Pinpoint the cell where the given text exists, returning its (X, Y) midpoint coordinate. 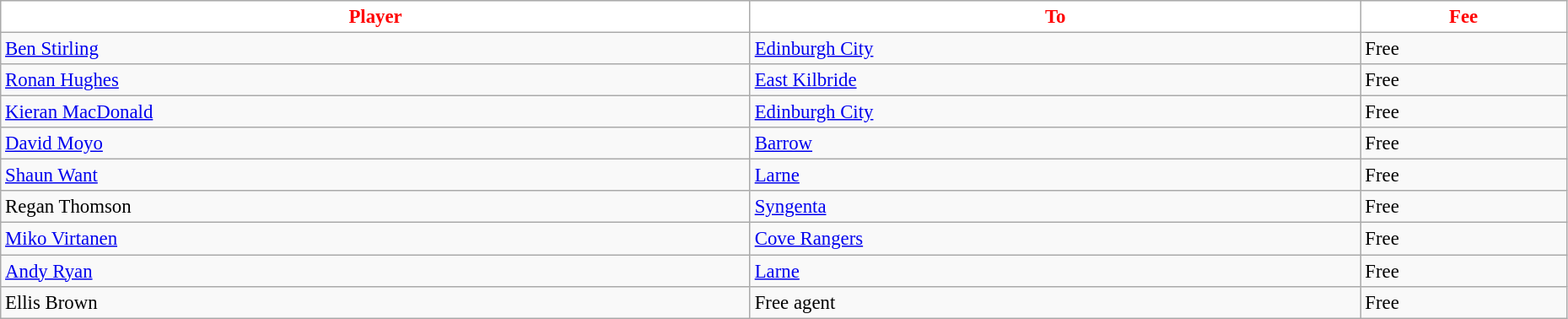
David Moyo (376, 143)
Player (376, 17)
Andy Ryan (376, 271)
To (1055, 17)
Regan Thomson (376, 207)
Syngenta (1055, 207)
Cove Rangers (1055, 239)
Free agent (1055, 302)
Ben Stirling (376, 49)
Kieran MacDonald (376, 112)
East Kilbride (1055, 80)
Ronan Hughes (376, 80)
Shaun Want (376, 176)
Ellis Brown (376, 302)
Fee (1463, 17)
Barrow (1055, 143)
Miko Virtanen (376, 239)
